Search for the cell housing the specified text and yield its [X, Y] center coordinate. 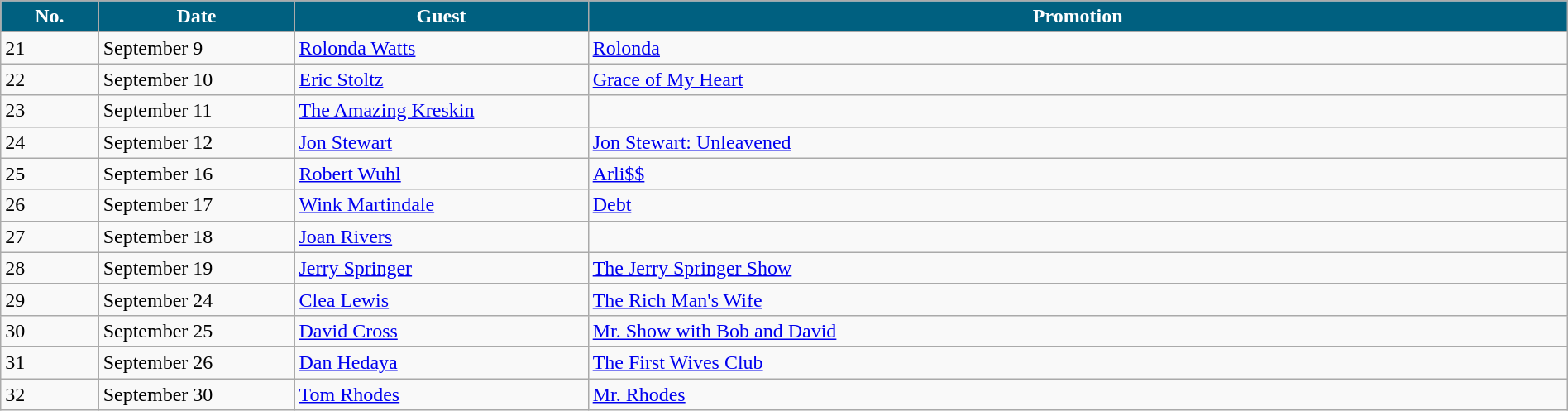
Arli$$ [1078, 174]
Jon Stewart: Unleavened [1078, 142]
28 [50, 268]
September 10 [197, 79]
Robert Wuhl [442, 174]
September 25 [197, 331]
Rolonda [1078, 48]
Jerry Springer [442, 268]
Dan Hedaya [442, 362]
32 [50, 394]
Wink Martindale [442, 205]
29 [50, 299]
Mr. Show with Bob and David [1078, 331]
22 [50, 79]
September 9 [197, 48]
Promotion [1078, 17]
Rolonda Watts [442, 48]
25 [50, 174]
September 30 [197, 394]
Mr. Rhodes [1078, 394]
The Rich Man's Wife [1078, 299]
The Amazing Kreskin [442, 111]
Grace of My Heart [1078, 79]
September 17 [197, 205]
September 18 [197, 237]
Eric Stoltz [442, 79]
23 [50, 111]
September 19 [197, 268]
27 [50, 237]
September 12 [197, 142]
Debt [1078, 205]
Date [197, 17]
The Jerry Springer Show [1078, 268]
Tom Rhodes [442, 394]
Guest [442, 17]
30 [50, 331]
21 [50, 48]
24 [50, 142]
Jon Stewart [442, 142]
September 16 [197, 174]
September 11 [197, 111]
26 [50, 205]
September 24 [197, 299]
September 26 [197, 362]
Joan Rivers [442, 237]
David Cross [442, 331]
The First Wives Club [1078, 362]
No. [50, 17]
Clea Lewis [442, 299]
31 [50, 362]
